Provide the (x, y) coordinate of the cell's center where the given text is located.  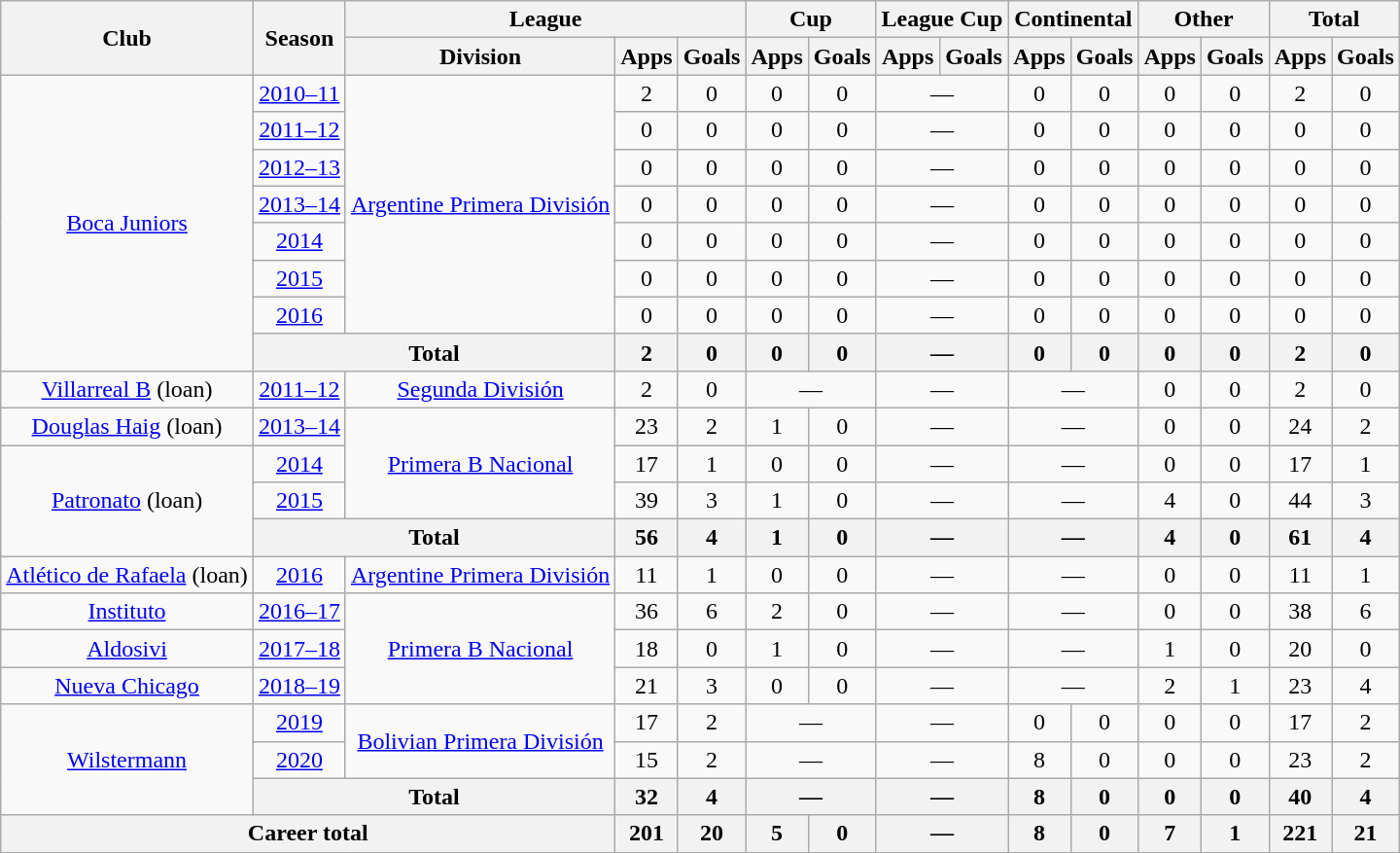
221 (1300, 834)
2016–17 (299, 612)
Continental (1073, 19)
15 (647, 760)
44 (1300, 501)
Douglas Haig (loan) (127, 426)
56 (647, 538)
Wilstermann (127, 760)
Patronato (loan) (127, 501)
36 (647, 612)
Bolivian Primera División (480, 741)
2017–18 (299, 649)
League (544, 19)
Villarreal B (loan) (127, 389)
38 (1300, 612)
24 (1300, 426)
Other (1204, 19)
2019 (299, 723)
Segunda División (480, 389)
Boca Juniors (127, 223)
61 (1300, 538)
5 (777, 834)
Season (299, 38)
Atlético de Rafaela (loan) (127, 575)
Instituto (127, 612)
League Cup (942, 19)
Nueva Chicago (127, 686)
39 (647, 501)
Career total (308, 834)
Division (480, 56)
201 (647, 834)
18 (647, 649)
2010–11 (299, 93)
2012–13 (299, 167)
Cup (811, 19)
Club (127, 38)
32 (647, 797)
Aldosivi (127, 649)
40 (1300, 797)
7 (1170, 834)
2020 (299, 760)
2018–19 (299, 686)
